Determine the (X, Y) coordinate at the center of the cell enclosing the given text.  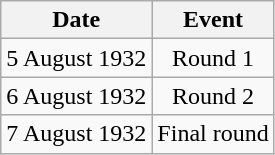
5 August 1932 (76, 58)
Event (213, 20)
6 August 1932 (76, 96)
Round 1 (213, 58)
Date (76, 20)
Round 2 (213, 96)
7 August 1932 (76, 134)
Final round (213, 134)
